Extract the (x, y) coordinate from the center of the cell holding the provided text.  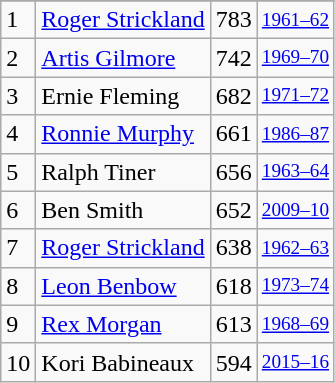
Rex Morgan (123, 324)
682 (234, 96)
2015–16 (295, 362)
1963–64 (295, 172)
652 (234, 210)
Leon Benbow (123, 286)
3 (18, 96)
783 (234, 20)
7 (18, 248)
10 (18, 362)
8 (18, 286)
618 (234, 286)
742 (234, 58)
1969–70 (295, 58)
6 (18, 210)
1968–69 (295, 324)
661 (234, 134)
Kori Babineaux (123, 362)
638 (234, 248)
Ralph Tiner (123, 172)
1971–72 (295, 96)
656 (234, 172)
Ronnie Murphy (123, 134)
1961–62 (295, 20)
613 (234, 324)
594 (234, 362)
Artis Gilmore (123, 58)
5 (18, 172)
Ernie Fleming (123, 96)
9 (18, 324)
Ben Smith (123, 210)
1986–87 (295, 134)
2 (18, 58)
1 (18, 20)
4 (18, 134)
1973–74 (295, 286)
2009–10 (295, 210)
1962–63 (295, 248)
